Search for the cell housing the specified text and yield its (X, Y) center coordinate. 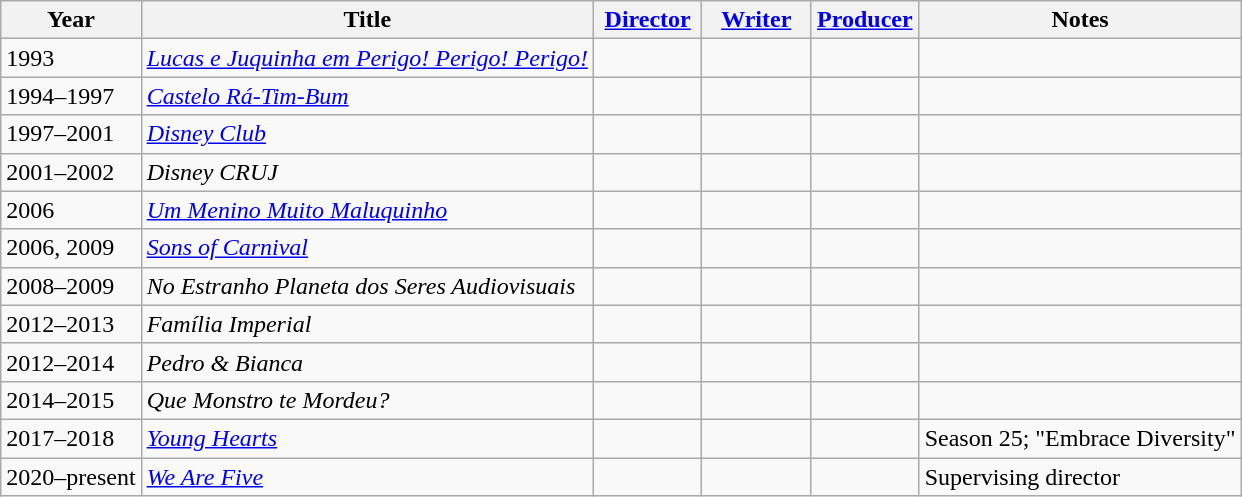
2006 (71, 210)
2008–2009 (71, 286)
2017–2018 (71, 438)
1994–1997 (71, 96)
Title (367, 20)
Sons of Carnival (367, 248)
2020–present (71, 477)
Lucas e Juquinha em Perigo! Perigo! Perigo! (367, 58)
No Estranho Planeta dos Seres Audiovisuais (367, 286)
1997–2001 (71, 134)
Writer (756, 20)
Notes (1080, 20)
Que Monstro te Mordeu? (367, 400)
Producer (866, 20)
Season 25; "Embrace Diversity" (1080, 438)
Year (71, 20)
2012–2014 (71, 362)
1993 (71, 58)
Young Hearts (367, 438)
2012–2013 (71, 324)
Família Imperial (367, 324)
Um Menino Muito Maluquinho (367, 210)
2014–2015 (71, 400)
Supervising director (1080, 477)
Pedro & Bianca (367, 362)
Director (648, 20)
2006, 2009 (71, 248)
We Are Five (367, 477)
2001–2002 (71, 172)
Disney CRUJ (367, 172)
Disney Club (367, 134)
Castelo Rá-Tim-Bum (367, 96)
